From the cell containing the given text, extract its center point as (X, Y) coordinate. 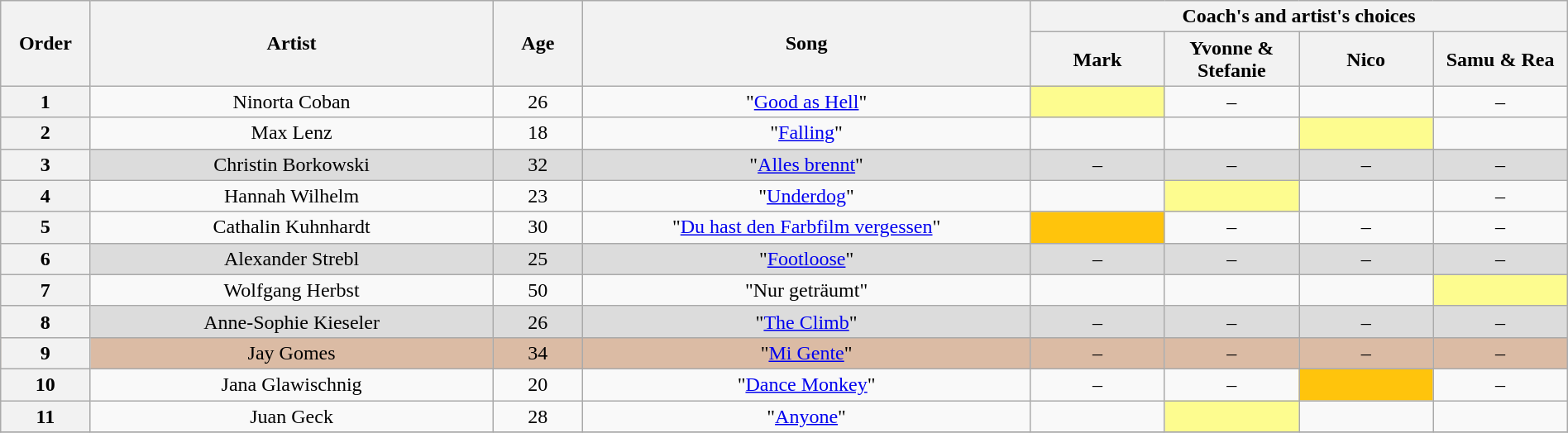
28 (538, 416)
"Alles brennt" (806, 164)
Artist (291, 43)
"Good as Hell" (806, 102)
Jay Gomes (291, 353)
Song (806, 43)
Jana Glawischnig (291, 384)
1 (45, 102)
Nico (1365, 59)
11 (45, 416)
Wolfgang Herbst (291, 290)
Samu & Rea (1500, 59)
Cathalin Kuhnhardt (291, 227)
10 (45, 384)
Anne-Sophie Kieseler (291, 321)
Christin Borkowski (291, 164)
Max Lenz (291, 133)
7 (45, 290)
"Footloose" (806, 259)
"Falling" (806, 133)
23 (538, 196)
20 (538, 384)
"The Climb" (806, 321)
6 (45, 259)
50 (538, 290)
3 (45, 164)
Juan Geck (291, 416)
18 (538, 133)
Yvonne & Stefanie (1231, 59)
"Du hast den Farbfilm vergessen" (806, 227)
"Dance Monkey" (806, 384)
32 (538, 164)
Alexander Strebl (291, 259)
9 (45, 353)
Order (45, 43)
5 (45, 227)
8 (45, 321)
4 (45, 196)
"Underdog" (806, 196)
Coach's and artist's choices (1299, 17)
"Nur geträumt" (806, 290)
Age (538, 43)
30 (538, 227)
Hannah Wilhelm (291, 196)
25 (538, 259)
34 (538, 353)
"Mi Gente" (806, 353)
"Anyone" (806, 416)
Ninorta Coban (291, 102)
Mark (1097, 59)
2 (45, 133)
